Search for the cell housing the specified text and yield its (x, y) center coordinate. 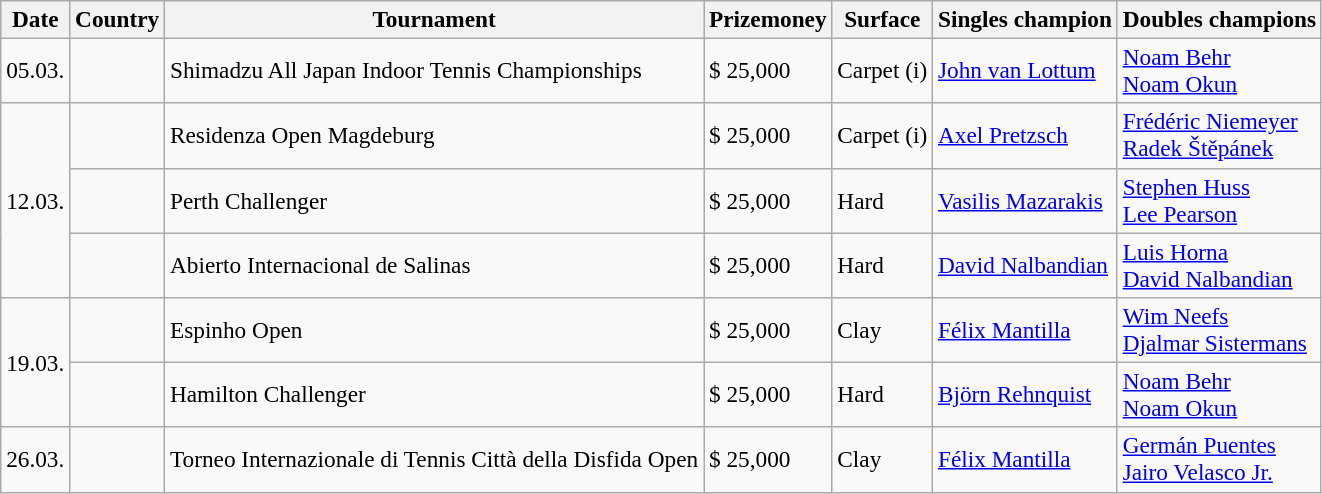
Wim Neefs Djalmar Sistermans (1219, 330)
Hamilton Challenger (434, 394)
19.03. (36, 362)
Date (36, 19)
Tournament (434, 19)
David Nalbandian (1026, 264)
Surface (882, 19)
Abierto Internacional de Salinas (434, 264)
Frédéric Niemeyer Radek Štěpánek (1219, 136)
Singles champion (1026, 19)
Perth Challenger (434, 200)
12.03. (36, 200)
John van Lottum (1026, 70)
Espinho Open (434, 330)
05.03. (36, 70)
Stephen Huss Lee Pearson (1219, 200)
Björn Rehnquist (1026, 394)
Prizemoney (768, 19)
Torneo Internazionale di Tennis Città della Disfida Open (434, 460)
Residenza Open Magdeburg (434, 136)
Axel Pretzsch (1026, 136)
Country (118, 19)
Germán Puentes Jairo Velasco Jr. (1219, 460)
26.03. (36, 460)
Doubles champions (1219, 19)
Vasilis Mazarakis (1026, 200)
Luis Horna David Nalbandian (1219, 264)
Shimadzu All Japan Indoor Tennis Championships (434, 70)
